Locate the cell with the specified text and output its (X, Y) center coordinate. 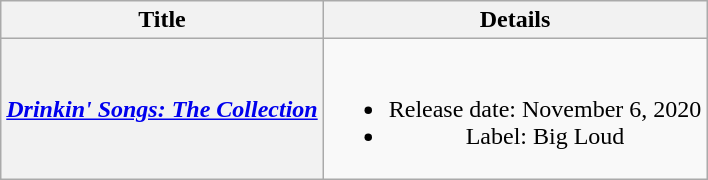
Details (515, 20)
Title (162, 20)
Drinkin' Songs: The Collection (162, 109)
Release date: November 6, 2020Label: Big Loud (515, 109)
